Find where the given text appears and provide that cell's center as (X, Y) coordinate. 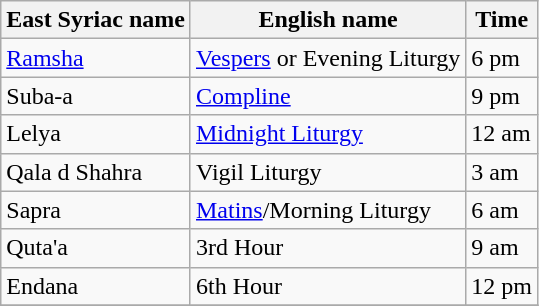
Vigil Liturgy (328, 172)
3 am (502, 172)
Vespers or Evening Liturgy (328, 58)
English name (328, 20)
3rd Hour (328, 248)
12 am (502, 134)
Suba-a (96, 96)
9 pm (502, 96)
Sapra (96, 210)
Ramsha (96, 58)
Time (502, 20)
Lelya (96, 134)
12 pm (502, 286)
Matins/Morning Liturgy (328, 210)
Endana (96, 286)
6 am (502, 210)
6 pm (502, 58)
Quta'a (96, 248)
Compline (328, 96)
6th Hour (328, 286)
Midnight Liturgy (328, 134)
9 am (502, 248)
East Syriac name (96, 20)
Qala d Shahra (96, 172)
